Pinpoint the cell where the given text exists, returning its [x, y] midpoint coordinate. 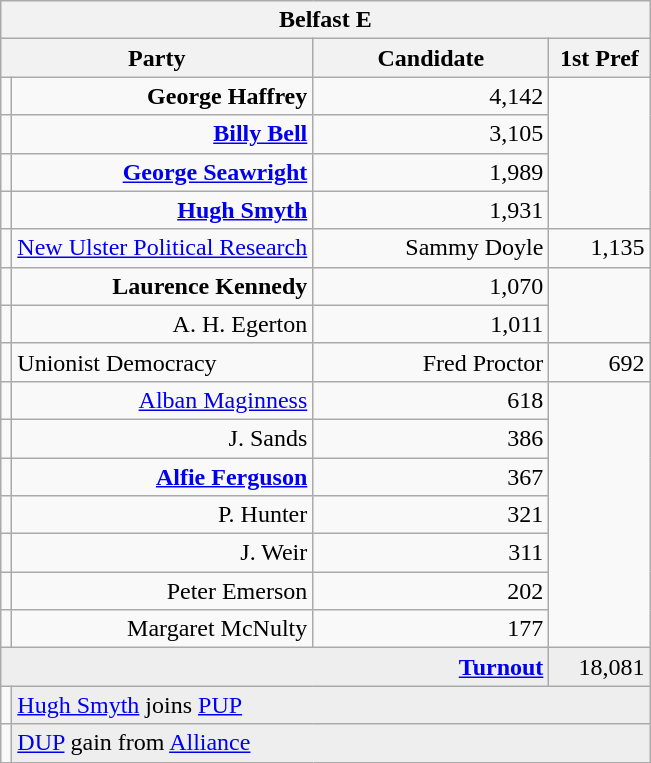
Fred Proctor [431, 362]
3,105 [431, 134]
321 [431, 515]
177 [431, 629]
Billy Bell [162, 134]
1,989 [431, 172]
A. H. Egerton [162, 324]
Sammy Doyle [431, 248]
P. Hunter [162, 515]
Turnout [275, 667]
Belfast E [326, 20]
367 [431, 477]
Alfie Ferguson [162, 477]
618 [431, 400]
DUP gain from Alliance [331, 743]
J. Sands [162, 438]
18,081 [600, 667]
J. Weir [162, 553]
692 [600, 362]
Party [157, 58]
Laurence Kennedy [162, 286]
202 [431, 591]
Hugh Smyth [162, 210]
Unionist Democracy [162, 362]
Hugh Smyth joins PUP [331, 705]
Peter Emerson [162, 591]
1,931 [431, 210]
1,011 [431, 324]
George Haffrey [162, 96]
1st Pref [600, 58]
Candidate [431, 58]
Margaret McNulty [162, 629]
Alban Maginness [162, 400]
1,135 [600, 248]
George Seawright [162, 172]
New Ulster Political Research [162, 248]
4,142 [431, 96]
311 [431, 553]
386 [431, 438]
1,070 [431, 286]
